Detect which cell encompasses the target text, then output its [X, Y] center coordinate. 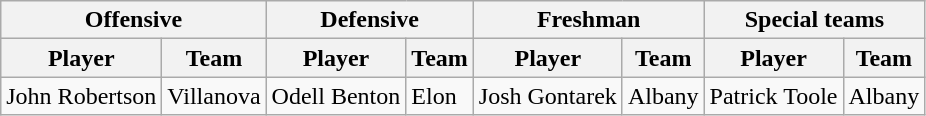
Odell Benton [336, 96]
Defensive [370, 20]
Special teams [814, 20]
Patrick Toole [774, 96]
Offensive [134, 20]
Josh Gontarek [548, 96]
Freshman [588, 20]
John Robertson [82, 96]
Elon [440, 96]
Villanova [214, 96]
